Pinpoint the cell where the given text exists, returning its [x, y] midpoint coordinate. 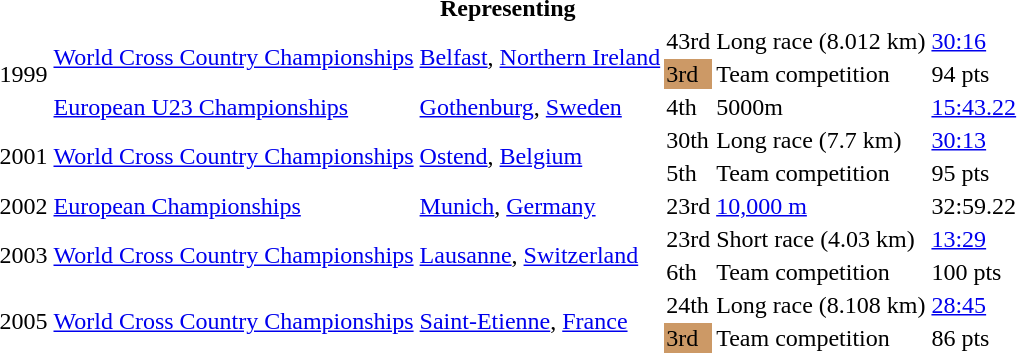
Lausanne, Switzerland [540, 256]
10,000 m [821, 206]
Ostend, Belgium [540, 156]
Short race (4.03 km) [821, 239]
Long race (8.012 km) [821, 41]
43rd [688, 41]
Gothenburg, Sweden [540, 107]
Munich, Germany [540, 206]
Belfast, Northern Ireland [540, 58]
24th [688, 305]
4th [688, 107]
30th [688, 140]
European U23 Championships [234, 107]
Saint-Etienne, France [540, 322]
5000m [821, 107]
European Championships [234, 206]
Long race (7.7 km) [821, 140]
6th [688, 272]
5th [688, 173]
Long race (8.108 km) [821, 305]
